Scan for the cell matching the given text and deliver its (x, y) coordinate at center. 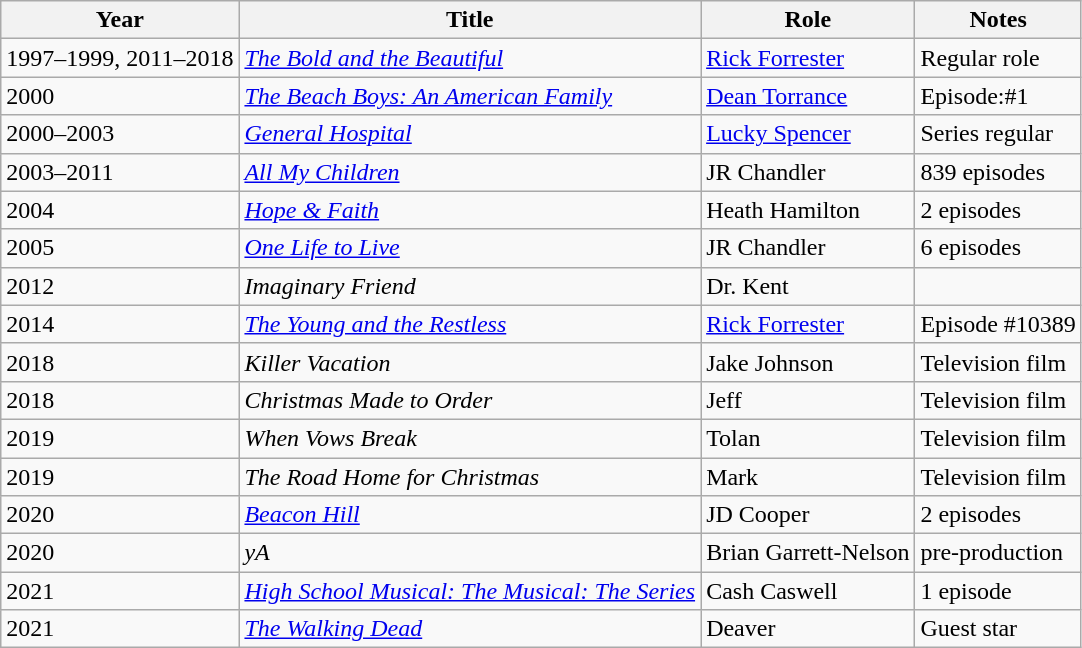
JD Cooper (808, 515)
2000 (120, 96)
Title (470, 20)
General Hospital (470, 134)
Series regular (998, 134)
Regular role (998, 58)
Year (120, 20)
2012 (120, 286)
yA (470, 553)
All My Children (470, 172)
When Vows Break (470, 438)
Mark (808, 477)
2005 (120, 248)
Killer Vacation (470, 362)
pre-production (998, 553)
2004 (120, 210)
The Young and the Restless (470, 324)
839 episodes (998, 172)
Heath Hamilton (808, 210)
Deaver (808, 629)
Tolan (808, 438)
The Walking Dead (470, 629)
The Bold and the Beautiful (470, 58)
2003–2011 (120, 172)
Cash Caswell (808, 591)
One Life to Live (470, 248)
Jeff (808, 400)
1 episode (998, 591)
Role (808, 20)
Episode #10389 (998, 324)
Christmas Made to Order (470, 400)
Imaginary Friend (470, 286)
Beacon Hill (470, 515)
Brian Garrett-Nelson (808, 553)
Lucky Spencer (808, 134)
2014 (120, 324)
Guest star (998, 629)
1997–1999, 2011–2018 (120, 58)
Jake Johnson (808, 362)
Episode:#1 (998, 96)
Notes (998, 20)
6 episodes (998, 248)
High School Musical: The Musical: The Series (470, 591)
2000–2003 (120, 134)
Dean Torrance (808, 96)
The Road Home for Christmas (470, 477)
Dr. Kent (808, 286)
The Beach Boys: An American Family (470, 96)
Hope & Faith (470, 210)
